From the cell containing the given text, extract its center point as (x, y) coordinate. 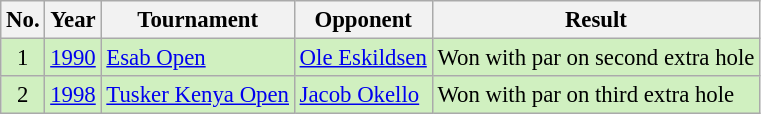
Opponent (363, 20)
1990 (73, 58)
1998 (73, 95)
Jacob Okello (363, 95)
Won with par on third extra hole (596, 95)
Year (73, 20)
Tusker Kenya Open (198, 95)
2 (23, 95)
Won with par on second extra hole (596, 58)
Result (596, 20)
Esab Open (198, 58)
1 (23, 58)
Tournament (198, 20)
Ole Eskildsen (363, 58)
No. (23, 20)
